For the text-containing cell, return its midpoint in (x, y) coordinate format. 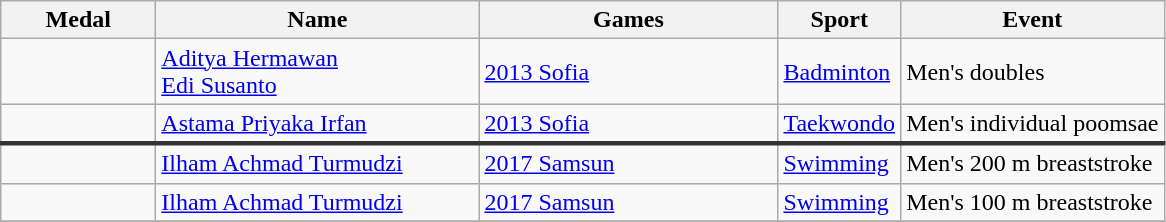
Astama Priyaka Irfan (318, 124)
Medal (78, 20)
Badminton (840, 72)
Taekwondo (840, 124)
Games (628, 20)
Men's 200 m breaststroke (1032, 163)
Men's doubles (1032, 72)
Men's 100 m breaststroke (1032, 202)
Sport (840, 20)
Name (318, 20)
Men's individual poomsae (1032, 124)
Event (1032, 20)
Aditya Hermawan Edi Susanto (318, 72)
